Provide the [x, y] coordinate of the cell's center where the given text is located.  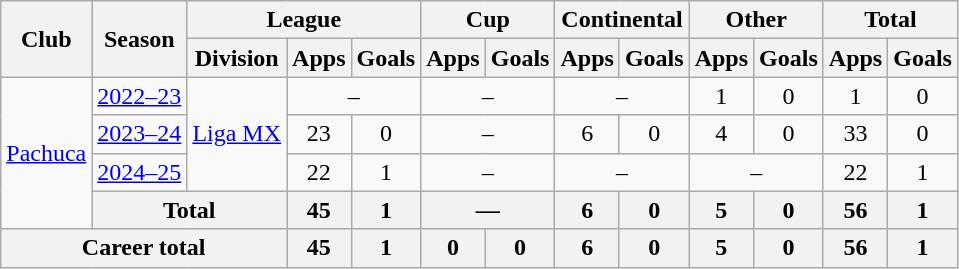
— [488, 210]
Other [756, 20]
Division [237, 58]
League [304, 20]
Liga MX [237, 134]
Continental [622, 20]
4 [721, 134]
2023–24 [140, 134]
Career total [144, 248]
23 [319, 134]
Cup [488, 20]
33 [855, 134]
Pachuca [46, 153]
Season [140, 39]
Club [46, 39]
2024–25 [140, 172]
2022–23 [140, 96]
